Search for the cell housing the specified text and yield its (X, Y) center coordinate. 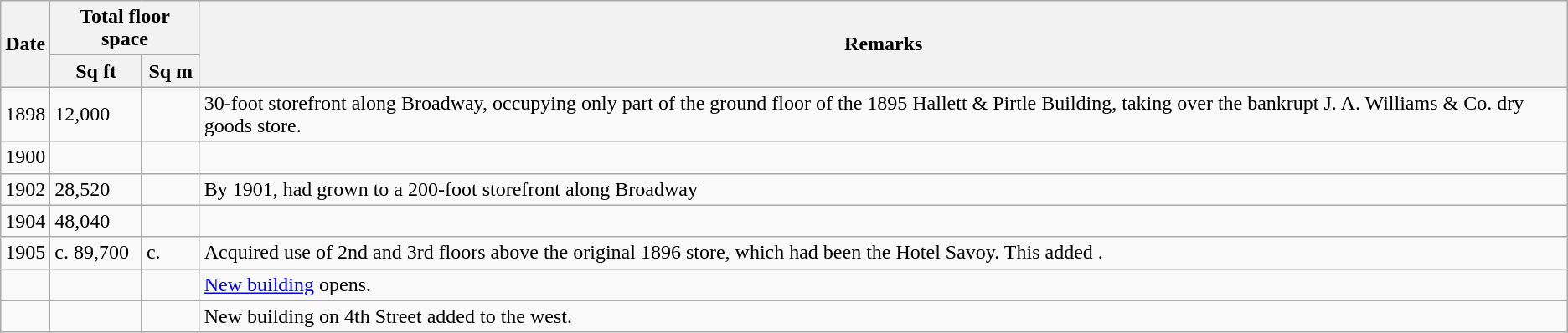
12,000 (96, 114)
1904 (25, 221)
1905 (25, 253)
By 1901, had grown to a 200-foot storefront along Broadway (883, 189)
c. 89,700 (96, 253)
1898 (25, 114)
New building on 4th Street added to the west. (883, 316)
48,040 (96, 221)
28,520 (96, 189)
1902 (25, 189)
Sq m (171, 71)
1900 (25, 157)
Sq ft (96, 71)
Remarks (883, 44)
Total floor space (125, 28)
c. (171, 253)
Acquired use of 2nd and 3rd floors above the original 1896 store, which had been the Hotel Savoy. This added . (883, 253)
New building opens. (883, 284)
Date (25, 44)
